Return [X, Y] of the center of cell containing provided text 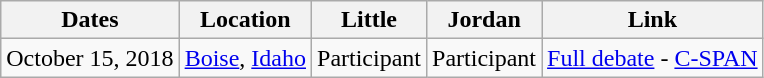
Link [653, 20]
Location [245, 20]
Little [370, 20]
Jordan [484, 20]
Boise, Idaho [245, 58]
Dates [90, 20]
Full debate - C-SPAN [653, 58]
October 15, 2018 [90, 58]
